Determine the (x, y) coordinate at the center of the cell enclosing the given text.  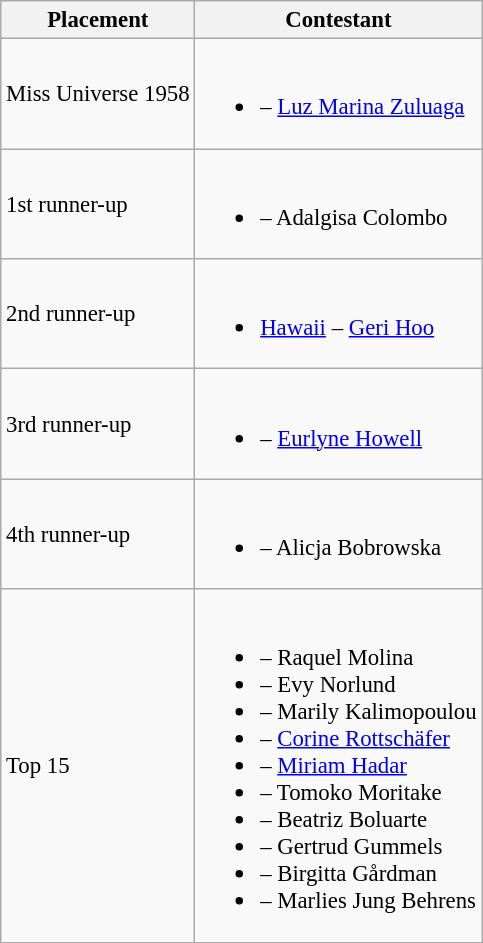
Hawaii – Geri Hoo (338, 314)
4th runner-up (98, 534)
– Luz Marina Zuluaga (338, 94)
– Adalgisa Colombo (338, 204)
1st runner-up (98, 204)
Contestant (338, 20)
Top 15 (98, 766)
Placement (98, 20)
– Eurlyne Howell (338, 424)
2nd runner-up (98, 314)
Miss Universe 1958 (98, 94)
3rd runner-up (98, 424)
– Alicja Bobrowska (338, 534)
